Output the [X, Y] coordinate of the center of the cell containing the given text.  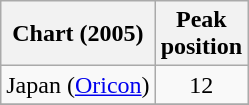
12 [201, 85]
Peakposition [201, 34]
Japan (Oricon) [78, 85]
Chart (2005) [78, 34]
